Locate the cell with the specified text and output its [X, Y] center coordinate. 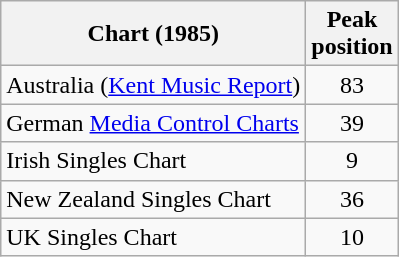
Peakposition [352, 34]
36 [352, 199]
10 [352, 237]
Irish Singles Chart [154, 161]
9 [352, 161]
New Zealand Singles Chart [154, 199]
German Media Control Charts [154, 123]
UK Singles Chart [154, 237]
39 [352, 123]
Australia (Kent Music Report) [154, 85]
83 [352, 85]
Chart (1985) [154, 34]
